Search for the cell housing the specified text and yield its (x, y) center coordinate. 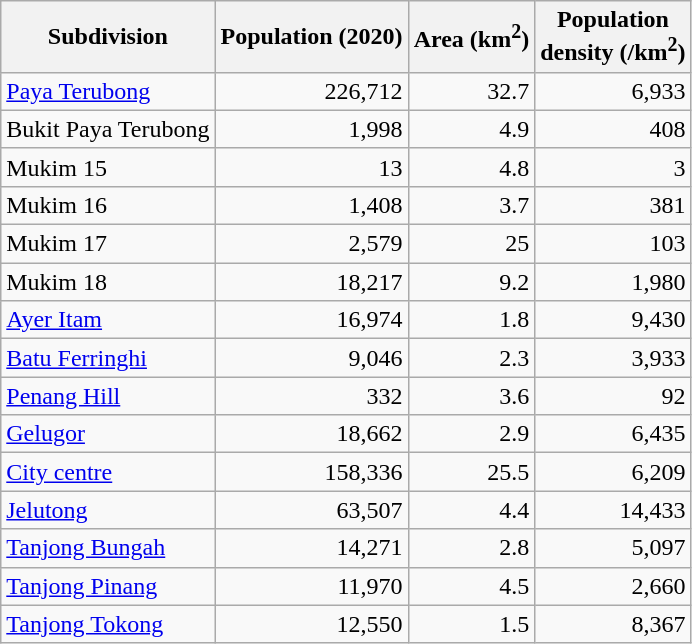
1,998 (312, 129)
Ayer Itam (108, 320)
Mukim 16 (108, 205)
6,209 (613, 472)
6,933 (613, 91)
158,336 (312, 472)
Populationdensity (/km2) (613, 37)
2,660 (613, 586)
1,408 (312, 205)
14,433 (613, 510)
25 (472, 244)
14,271 (312, 548)
3,933 (613, 358)
6,435 (613, 434)
25.5 (472, 472)
Mukim 15 (108, 167)
332 (312, 396)
16,974 (312, 320)
Subdivision (108, 37)
Bukit Paya Terubong (108, 129)
381 (613, 205)
9,430 (613, 320)
4.9 (472, 129)
2.8 (472, 548)
City centre (108, 472)
Mukim 17 (108, 244)
92 (613, 396)
13 (312, 167)
Mukim 18 (108, 282)
Tanjong Tokong (108, 624)
3.7 (472, 205)
3 (613, 167)
4.8 (472, 167)
Tanjong Pinang (108, 586)
11,970 (312, 586)
Jelutong (108, 510)
18,662 (312, 434)
3.6 (472, 396)
Tanjong Bungah (108, 548)
103 (613, 244)
9.2 (472, 282)
1,980 (613, 282)
Paya Terubong (108, 91)
12,550 (312, 624)
1.8 (472, 320)
1.5 (472, 624)
8,367 (613, 624)
4.4 (472, 510)
4.5 (472, 586)
9,046 (312, 358)
408 (613, 129)
Area (km2) (472, 37)
2.3 (472, 358)
Population (2020) (312, 37)
226,712 (312, 91)
2,579 (312, 244)
Gelugor (108, 434)
2.9 (472, 434)
18,217 (312, 282)
Penang Hill (108, 396)
32.7 (472, 91)
63,507 (312, 510)
5,097 (613, 548)
Batu Ferringhi (108, 358)
